Pinpoint the cell where the given text exists, returning its (X, Y) midpoint coordinate. 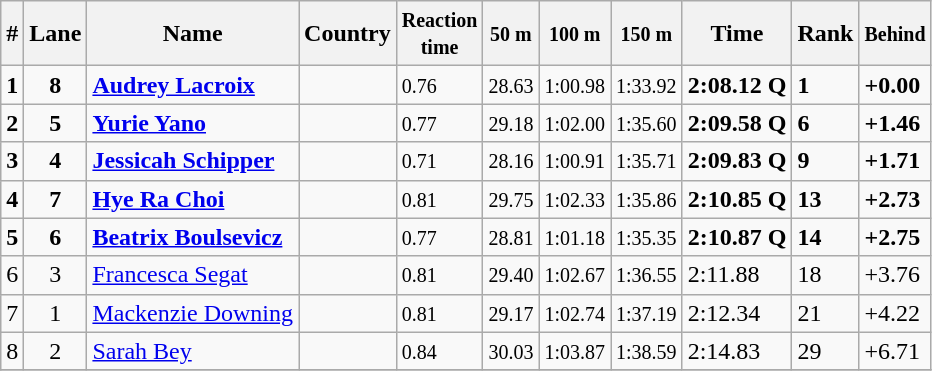
1:37.19 (647, 313)
1:01.18 (575, 237)
13 (826, 199)
2:08.12 Q (737, 85)
2:10.87 Q (737, 237)
1:38.59 (647, 351)
+3.76 (895, 275)
2:09.58 Q (737, 123)
Audrey Lacroix (193, 85)
100 m (575, 34)
+4.22 (895, 313)
Mackenzie Downing (193, 313)
Jessicah Schipper (193, 161)
0.71 (440, 161)
+1.46 (895, 123)
1:03.87 (575, 351)
9 (826, 161)
+0.00 (895, 85)
2:09.83 Q (737, 161)
1:35.35 (647, 237)
+2.75 (895, 237)
1:36.55 (647, 275)
21 (826, 313)
Hye Ra Choi (193, 199)
Beatrix Boulsevicz (193, 237)
2:14.83 (737, 351)
18 (826, 275)
+2.73 (895, 199)
1:02.33 (575, 199)
29.18 (511, 123)
30.03 (511, 351)
2:11.88 (737, 275)
2:12.34 (737, 313)
28.63 (511, 85)
50 m (511, 34)
1:35.71 (647, 161)
# (12, 34)
1:02.74 (575, 313)
Lane (56, 34)
29.40 (511, 275)
Time (737, 34)
Yurie Yano (193, 123)
1:02.67 (575, 275)
Behind (895, 34)
2:10.85 Q (737, 199)
28.16 (511, 161)
Country (348, 34)
29 (826, 351)
Name (193, 34)
1:35.86 (647, 199)
Rank (826, 34)
Sarah Bey (193, 351)
0.76 (440, 85)
29.75 (511, 199)
1:00.91 (575, 161)
+6.71 (895, 351)
1:33.92 (647, 85)
28.81 (511, 237)
1:00.98 (575, 85)
29.17 (511, 313)
1:35.60 (647, 123)
+1.71 (895, 161)
Francesca Segat (193, 275)
0.84 (440, 351)
Reactiontime (440, 34)
150 m (647, 34)
1:02.00 (575, 123)
14 (826, 237)
